Provide the (X, Y) coordinate of the cell's center where the given text is located.  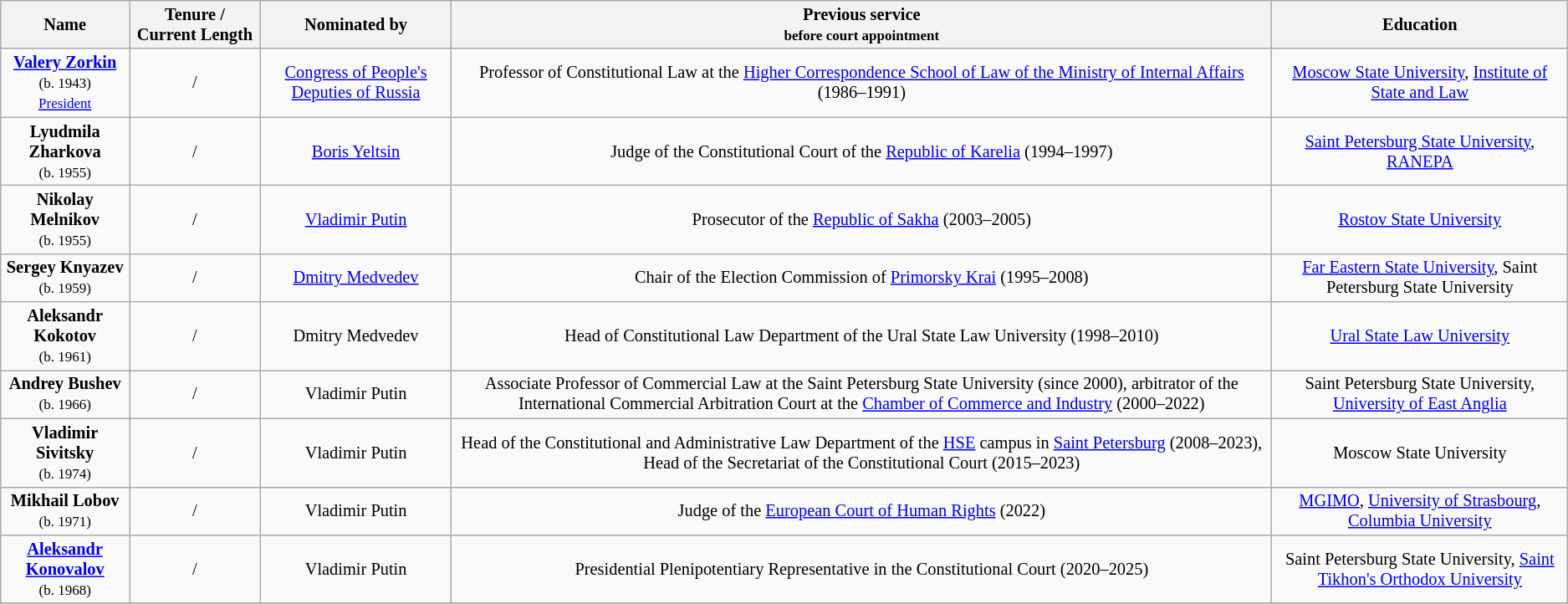
Far Eastern State University, Saint Petersburg State University (1420, 278)
Rostov State University (1420, 219)
Presidential Plenipotentiary Representative in the Constitutional Court (2020–2025) (861, 569)
Judge of the European Court of Human Rights (2022) (861, 511)
Nominated by (356, 24)
Aleksandr Konovalov(b. 1968) (65, 569)
Education (1420, 24)
Head of Constitutional Law Department of the Ural State Law University (1998–2010) (861, 336)
Prosecutor of the Republic of Sakha (2003–2005) (861, 219)
Nikolay Melnikov(b. 1955) (65, 219)
Mikhail Lobov(b. 1971) (65, 511)
Vladimir Sivitsky(b. 1974) (65, 453)
Valery Zorkin(b. 1943)President (65, 83)
Moscow State University, Institute of State and Law (1420, 83)
Tenure / Current Length (196, 24)
Boris Yeltsin (356, 151)
Previous servicebefore court appointment (861, 24)
Saint Petersburg State University, RANEPA (1420, 151)
Andrey Bushev(b. 1966) (65, 394)
Chair of the Election Commission of Primorsky Krai (1995–2008) (861, 278)
Judge of the Constitutional Court of the Republic of Karelia (1994–1997) (861, 151)
Saint Petersburg State University, Saint Tikhon's Orthodox University (1420, 569)
Professor of Constitutional Law at the Higher Correspondence School of Law of the Ministry of Internal Affairs (1986–1991) (861, 83)
Lyudmila Zharkova(b. 1955) (65, 151)
Moscow State University (1420, 453)
Ural State Law University (1420, 336)
Name (65, 24)
Aleksandr Kokotov(b. 1961) (65, 336)
Congress of People's Deputies of Russia (356, 83)
Sergey Knyazev(b. 1959) (65, 278)
MGIMO, University of Strasbourg, Columbia University (1420, 511)
Saint Petersburg State University, University of East Anglia (1420, 394)
